Scan for the cell matching the given text and deliver its [x, y] coordinate at center. 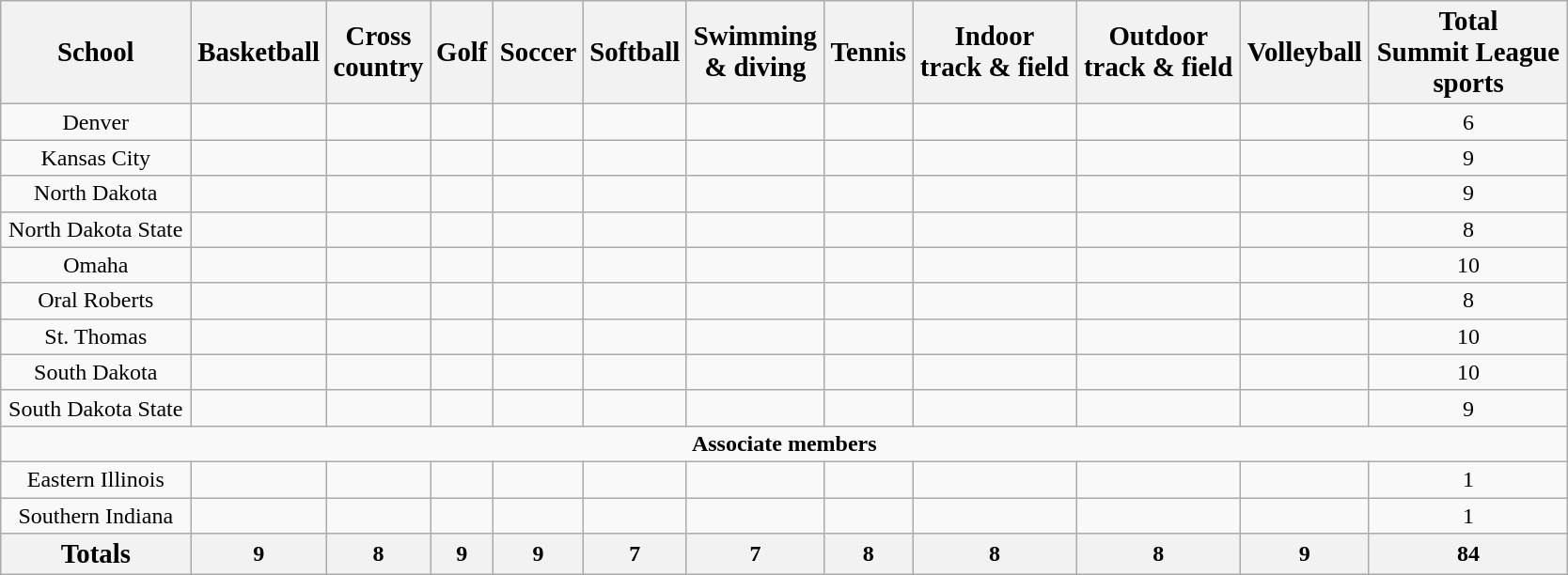
Kansas City [96, 158]
South Dakota State [96, 408]
Associate members [784, 443]
Oral Roberts [96, 301]
St. Thomas [96, 336]
School [96, 53]
Totals [96, 554]
6 [1468, 122]
Soccer [538, 53]
TotalSummit League sports [1468, 53]
Volleyball [1305, 53]
Tennis [869, 53]
South Dakota [96, 372]
84 [1468, 554]
Basketball [259, 53]
North Dakota State [96, 229]
Indoortrack & field [995, 53]
Golf [463, 53]
Denver [96, 122]
Southern Indiana [96, 516]
Softball [635, 53]
North Dakota [96, 194]
Omaha [96, 265]
Eastern Illinois [96, 479]
Outdoortrack & field [1158, 53]
Crosscountry [378, 53]
Swimming& diving [755, 53]
